Scan for the cell matching the given text and deliver its [X, Y] coordinate at center. 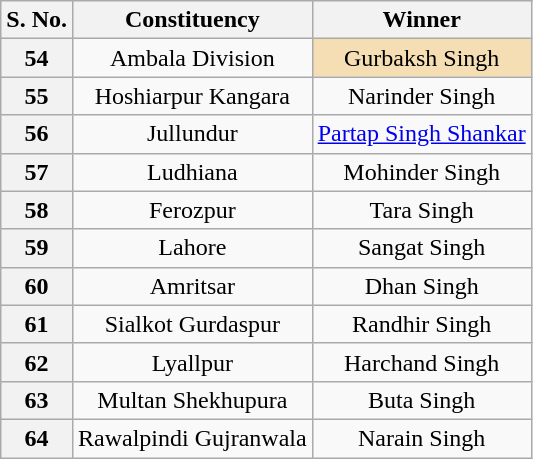
Constituency [192, 20]
Harchand Singh [422, 362]
57 [37, 172]
Tara Singh [422, 210]
Buta Singh [422, 400]
Sialkot Gurdaspur [192, 324]
61 [37, 324]
59 [37, 248]
54 [37, 58]
63 [37, 400]
Jullundur [192, 134]
58 [37, 210]
64 [37, 438]
Mohinder Singh [422, 172]
Lahore [192, 248]
Hoshiarpur Kangara [192, 96]
62 [37, 362]
Sangat Singh [422, 248]
56 [37, 134]
Ludhiana [192, 172]
Partap Singh Shankar [422, 134]
Randhir Singh [422, 324]
Lyallpur [192, 362]
Amritsar [192, 286]
Ferozpur [192, 210]
S. No. [37, 20]
55 [37, 96]
Dhan Singh [422, 286]
Gurbaksh Singh [422, 58]
Rawalpindi Gujranwala [192, 438]
Multan Shekhupura [192, 400]
Winner [422, 20]
Narain Singh [422, 438]
Narinder Singh [422, 96]
60 [37, 286]
Ambala Division [192, 58]
